Pinpoint the cell where the given text exists, returning its [X, Y] midpoint coordinate. 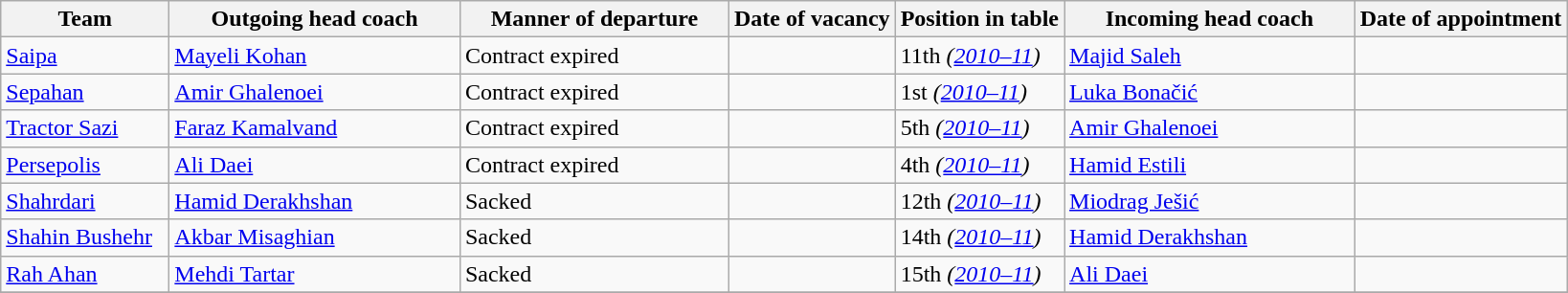
1st (2010–11) [979, 92]
Shahin Bushehr [85, 237]
Position in table [979, 19]
Hamid Estili [1210, 165]
11th (2010–11) [979, 56]
Rah Ahan [85, 274]
Persepolis [85, 165]
Mehdi Tartar [315, 274]
12th (2010–11) [979, 201]
Sepahan [85, 92]
Incoming head coach [1210, 19]
Miodrag Ješić [1210, 201]
5th (2010–11) [979, 128]
Majid Saleh [1210, 56]
Saipa [85, 56]
Faraz Kamalvand [315, 128]
4th (2010–11) [979, 165]
14th (2010–11) [979, 237]
15th (2010–11) [979, 274]
Date of vacancy [812, 19]
Outgoing head coach [315, 19]
Luka Bonačić [1210, 92]
Tractor Sazi [85, 128]
Manner of departure [594, 19]
Shahrdari [85, 201]
Akbar Misaghian [315, 237]
Date of appointment [1461, 19]
Mayeli Kohan [315, 56]
Team [85, 19]
